From the cell containing the given text, extract its center point as [x, y] coordinate. 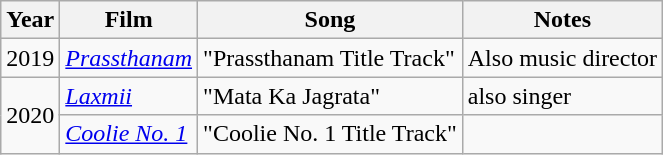
Coolie No. 1 [129, 134]
"Mata Ka Jagrata" [330, 96]
Film [129, 20]
Year [30, 20]
"Coolie No. 1 Title Track" [330, 134]
Song [330, 20]
also singer [562, 96]
2020 [30, 115]
Also music director [562, 58]
2019 [30, 58]
Notes [562, 20]
Prassthanam [129, 58]
Laxmii [129, 96]
"Prassthanam Title Track" [330, 58]
